Return the [X, Y] coordinate for the center point of the cell that contains the specified text.  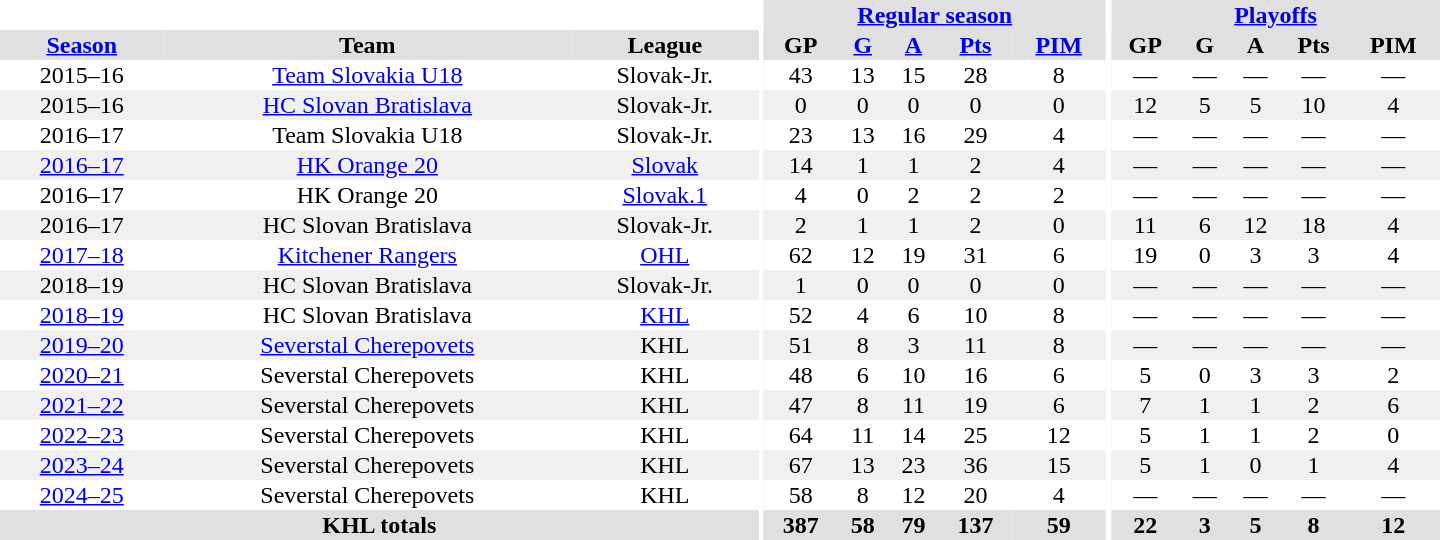
2024–25 [82, 495]
29 [976, 135]
18 [1314, 225]
43 [800, 75]
62 [800, 255]
2019–20 [82, 345]
48 [800, 375]
25 [976, 435]
Slovak.1 [664, 195]
52 [800, 315]
51 [800, 345]
KHL totals [379, 525]
Season [82, 45]
79 [914, 525]
2023–24 [82, 465]
64 [800, 435]
OHL [664, 255]
2020–21 [82, 375]
League [664, 45]
Playoffs [1276, 15]
137 [976, 525]
Regular season [934, 15]
22 [1145, 525]
2022–23 [82, 435]
47 [800, 405]
20 [976, 495]
36 [976, 465]
Slovak [664, 165]
387 [800, 525]
Team [367, 45]
2017–18 [82, 255]
Kitchener Rangers [367, 255]
7 [1145, 405]
59 [1058, 525]
67 [800, 465]
31 [976, 255]
28 [976, 75]
2021–22 [82, 405]
